Identify which cell holds the provided text, then report its (x, y) central coordinate. 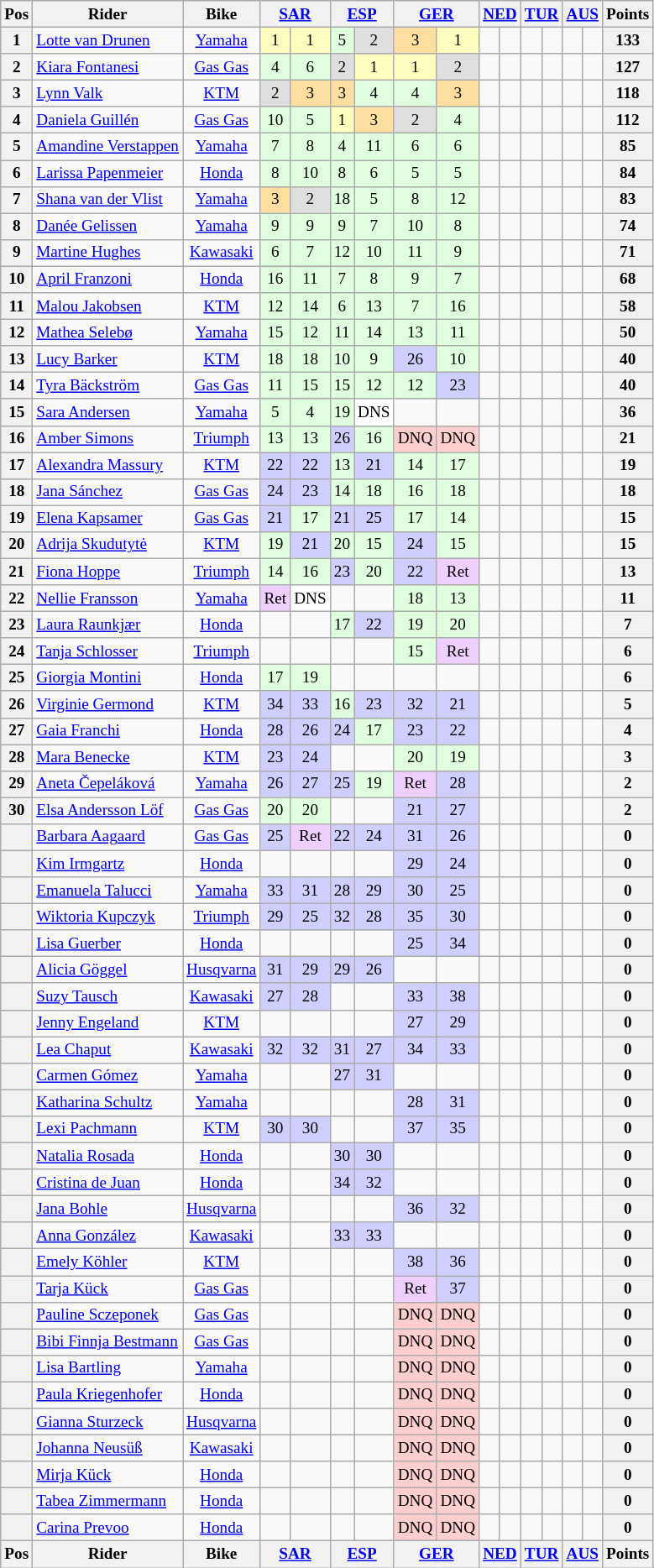
Shana van der Vlist (107, 200)
Giorgia Montini (107, 678)
Suzy Tausch (107, 996)
Danée Gelissen (107, 227)
Martine Hughes (107, 253)
58 (628, 306)
Jana Sánchez (107, 492)
Laura Raunkjær (107, 625)
Cristina de Juan (107, 1183)
118 (628, 93)
April Franzoni (107, 280)
Emely Köhler (107, 1262)
Amandine Verstappen (107, 147)
83 (628, 200)
Alexandra Massury (107, 465)
Elena Kapsamer (107, 519)
Gaia Franchi (107, 731)
Mirja Kück (107, 1475)
127 (628, 67)
Tarja Kück (107, 1288)
Jana Bohle (107, 1209)
Alicia Göggel (107, 970)
Wiktoria Kupczyk (107, 917)
Sara Andersen (107, 412)
Mathea Selebø (107, 332)
Lynn Valk (107, 93)
Virginie Germond (107, 704)
74 (628, 227)
112 (628, 120)
Mara Benecke (107, 757)
Lisa Bartling (107, 1368)
Lea Chaput (107, 1050)
Carmen Gómez (107, 1076)
Emanuela Talucci (107, 891)
71 (628, 253)
Gianna Sturzeck (107, 1422)
Adrija Skudutytė (107, 545)
Nellie Fransson (107, 598)
Katharina Schultz (107, 1103)
Elsa Andersson Löf (107, 811)
Aneta Čepeláková (107, 784)
Paula Kriegenhofer (107, 1395)
Larissa Papenmeier (107, 173)
Kiara Fontanesi (107, 67)
Natalia Rosada (107, 1156)
Lotte van Drunen (107, 40)
Kim Irmgartz (107, 864)
Lucy Barker (107, 359)
133 (628, 40)
Tanja Schlosser (107, 651)
Lisa Guerber (107, 943)
Bibi Finnja Bestmann (107, 1342)
85 (628, 147)
Tyra Bäckström (107, 386)
Malou Jakobsen (107, 306)
Fiona Hoppe (107, 572)
Pauline Sczeponek (107, 1315)
Daniela Guillén (107, 120)
Anna González (107, 1236)
Carina Prevoo (107, 1528)
68 (628, 280)
Amber Simons (107, 439)
Jenny Engeland (107, 1023)
Barbara Aagaard (107, 837)
84 (628, 173)
Tabea Zimmermann (107, 1501)
Lexi Pachmann (107, 1129)
50 (628, 332)
Johanna Neusüß (107, 1448)
